Output the (x, y) coordinate of the center of the cell containing the given text.  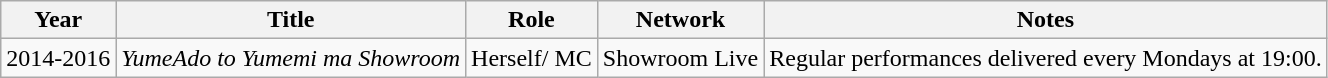
Role (532, 20)
2014-2016 (58, 58)
Notes (1046, 20)
Title (291, 20)
Network (680, 20)
Showroom Live (680, 58)
Regular performances delivered every Mondays at 19:00. (1046, 58)
YumeAdo to Yumemi ma Showroom (291, 58)
Year (58, 20)
Herself/ MC (532, 58)
